Determine the (x, y) coordinate at the center of the cell enclosing the given text.  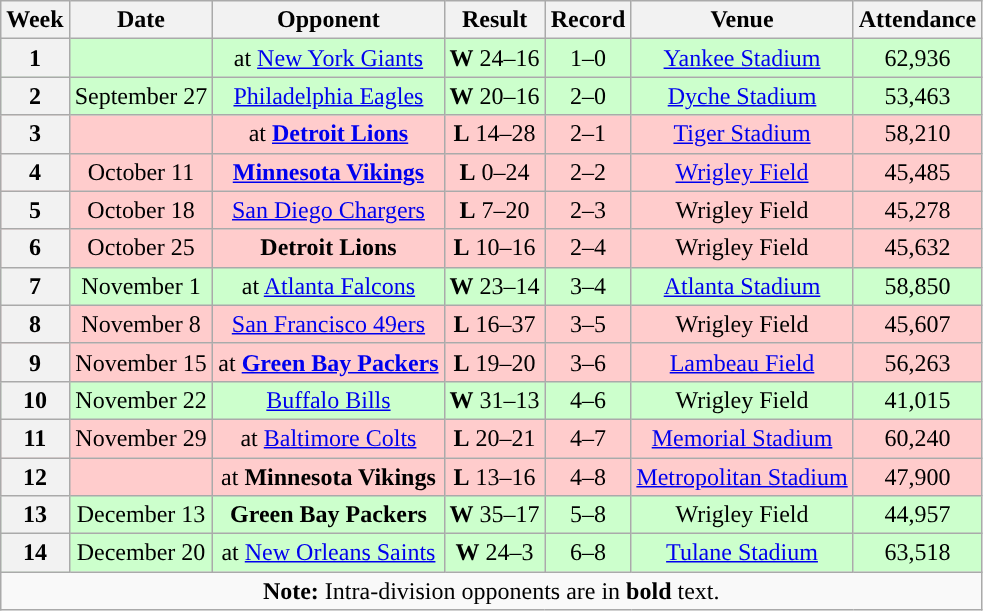
L 16–37 (494, 324)
November 29 (141, 438)
at New Orleans Saints (328, 553)
Green Bay Packers (328, 515)
W 24–16 (494, 58)
6–8 (588, 553)
at Baltimore Colts (328, 438)
12 (35, 477)
3–4 (588, 286)
1 (35, 58)
41,015 (917, 400)
60,240 (917, 438)
W 31–13 (494, 400)
Week (35, 20)
3–6 (588, 362)
45,485 (917, 172)
at New York Giants (328, 58)
Lambeau Field (742, 362)
Date (141, 20)
47,900 (917, 477)
November 1 (141, 286)
2–1 (588, 134)
L 19–20 (494, 362)
Note: Intra-division opponents are in bold text. (492, 591)
November 8 (141, 324)
5–8 (588, 515)
Result (494, 20)
2 (35, 96)
Tiger Stadium (742, 134)
45,278 (917, 210)
L 20–21 (494, 438)
Minnesota Vikings (328, 172)
11 (35, 438)
Record (588, 20)
at Green Bay Packers (328, 362)
14 (35, 553)
at Detroit Lions (328, 134)
Memorial Stadium (742, 438)
Attendance (917, 20)
September 27 (141, 96)
October 18 (141, 210)
3 (35, 134)
4 (35, 172)
Opponent (328, 20)
2–3 (588, 210)
W 24–3 (494, 553)
62,936 (917, 58)
45,632 (917, 248)
Metropolitan Stadium (742, 477)
2–4 (588, 248)
L 10–16 (494, 248)
December 20 (141, 553)
W 23–14 (494, 286)
at Atlanta Falcons (328, 286)
2–2 (588, 172)
San Diego Chargers (328, 210)
November 22 (141, 400)
63,518 (917, 553)
4–8 (588, 477)
L 14–28 (494, 134)
L 0–24 (494, 172)
58,850 (917, 286)
Philadelphia Eagles (328, 96)
6 (35, 248)
Venue (742, 20)
December 13 (141, 515)
9 (35, 362)
44,957 (917, 515)
L 7–20 (494, 210)
56,263 (917, 362)
November 15 (141, 362)
W 35–17 (494, 515)
Tulane Stadium (742, 553)
3–5 (588, 324)
Yankee Stadium (742, 58)
13 (35, 515)
October 25 (141, 248)
58,210 (917, 134)
4–6 (588, 400)
at Minnesota Vikings (328, 477)
2–0 (588, 96)
4–7 (588, 438)
10 (35, 400)
7 (35, 286)
45,607 (917, 324)
L 13–16 (494, 477)
W 20–16 (494, 96)
1–0 (588, 58)
October 11 (141, 172)
Buffalo Bills (328, 400)
8 (35, 324)
San Francisco 49ers (328, 324)
5 (35, 210)
Dyche Stadium (742, 96)
Atlanta Stadium (742, 286)
53,463 (917, 96)
Detroit Lions (328, 248)
